Extract the (X, Y) coordinate from the center of the cell holding the provided text.  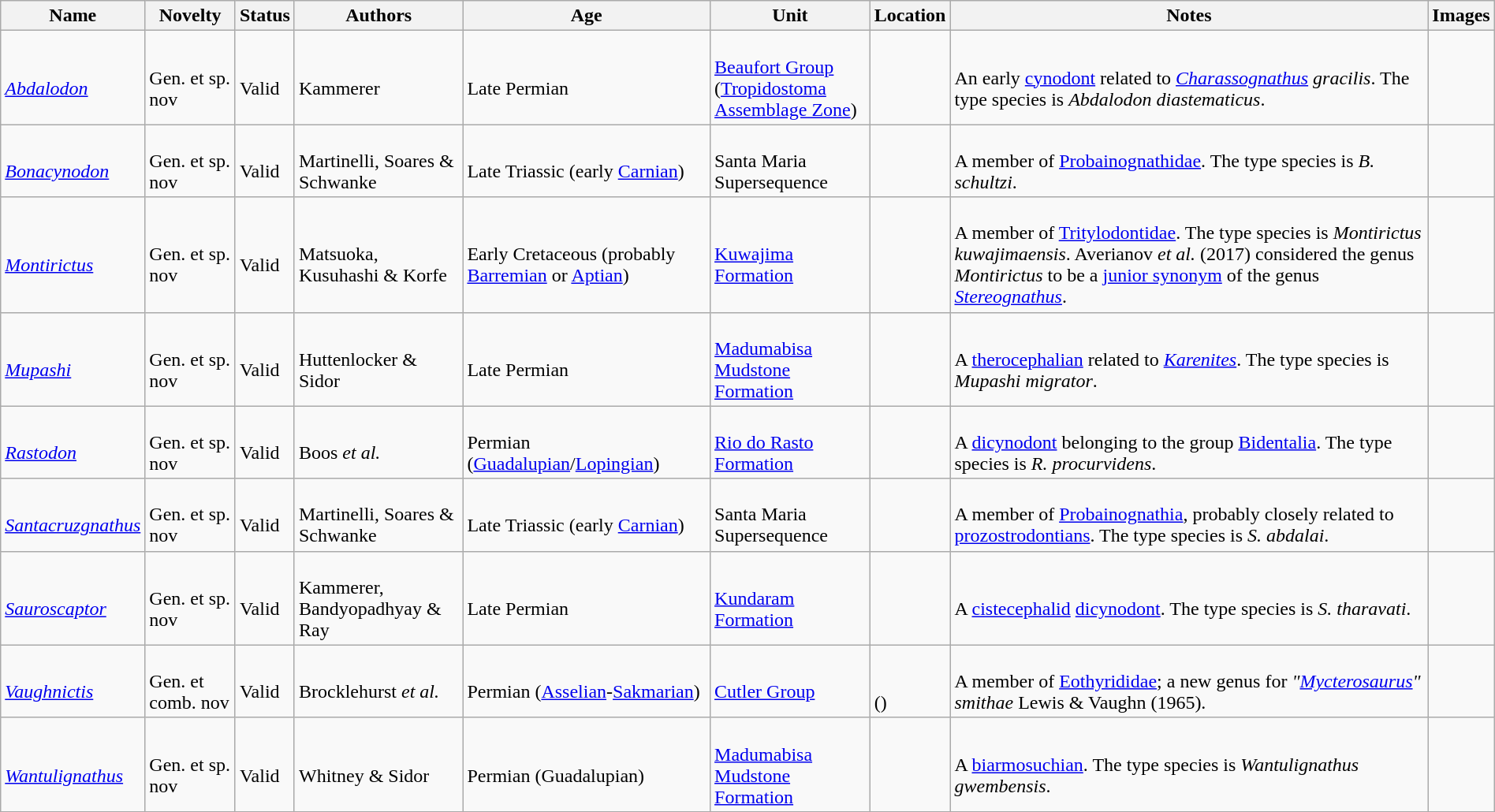
Permian (Guadalupian) (587, 765)
Vaughnictis (73, 681)
Rio do Rasto Formation (790, 442)
Permian (Asselian-Sakmarian) (587, 681)
Kuwajima Formation (790, 255)
Santacruzgnathus (73, 515)
Mupashi (73, 359)
Kundaram Formation (790, 598)
Novelty (191, 16)
Notes (1189, 16)
Huttenlocker & Sidor (378, 359)
Kammerer, Bandyopadhyay & Ray (378, 598)
Beaufort Group(Tropidostoma Assemblage Zone) (790, 77)
Rastodon (73, 442)
Matsuoka, Kusuhashi & Korfe (378, 255)
Kammerer (378, 77)
Whitney & Sidor (378, 765)
Status (265, 16)
Location (910, 16)
Boos et al. (378, 442)
A therocephalian related to Karenites. The type species is Mupashi migrator. (1189, 359)
Abdalodon (73, 77)
Bonacynodon (73, 161)
A member of Probainognathidae. The type species is B. schultzi. (1189, 161)
Early Cretaceous (probably Barremian or Aptian) (587, 255)
Montirictus (73, 255)
Gen. et comb. nov (191, 681)
() (910, 681)
A biarmosuchian. The type species is Wantulignathus gwembensis. (1189, 765)
Unit (790, 16)
A dicynodont belonging to the group Bidentalia. The type species is R. procurvidens. (1189, 442)
Brocklehurst et al. (378, 681)
An early cynodont related to Charassognathus gracilis. The type species is Abdalodon diastematicus. (1189, 77)
Age (587, 16)
Images (1461, 16)
Authors (378, 16)
Name (73, 16)
A member of Eothyrididae; a new genus for "Mycterosaurus" smithae Lewis & Vaughn (1965). (1189, 681)
Cutler Group (790, 681)
A cistecephalid dicynodont. The type species is S. tharavati. (1189, 598)
Sauroscaptor (73, 598)
Wantulignathus (73, 765)
Permian (Guadalupian/Lopingian) (587, 442)
A member of Probainognathia, probably closely related to prozostrodontians. The type species is S. abdalai. (1189, 515)
